Provide the [x, y] coordinate of the cell's center where the given text is located.  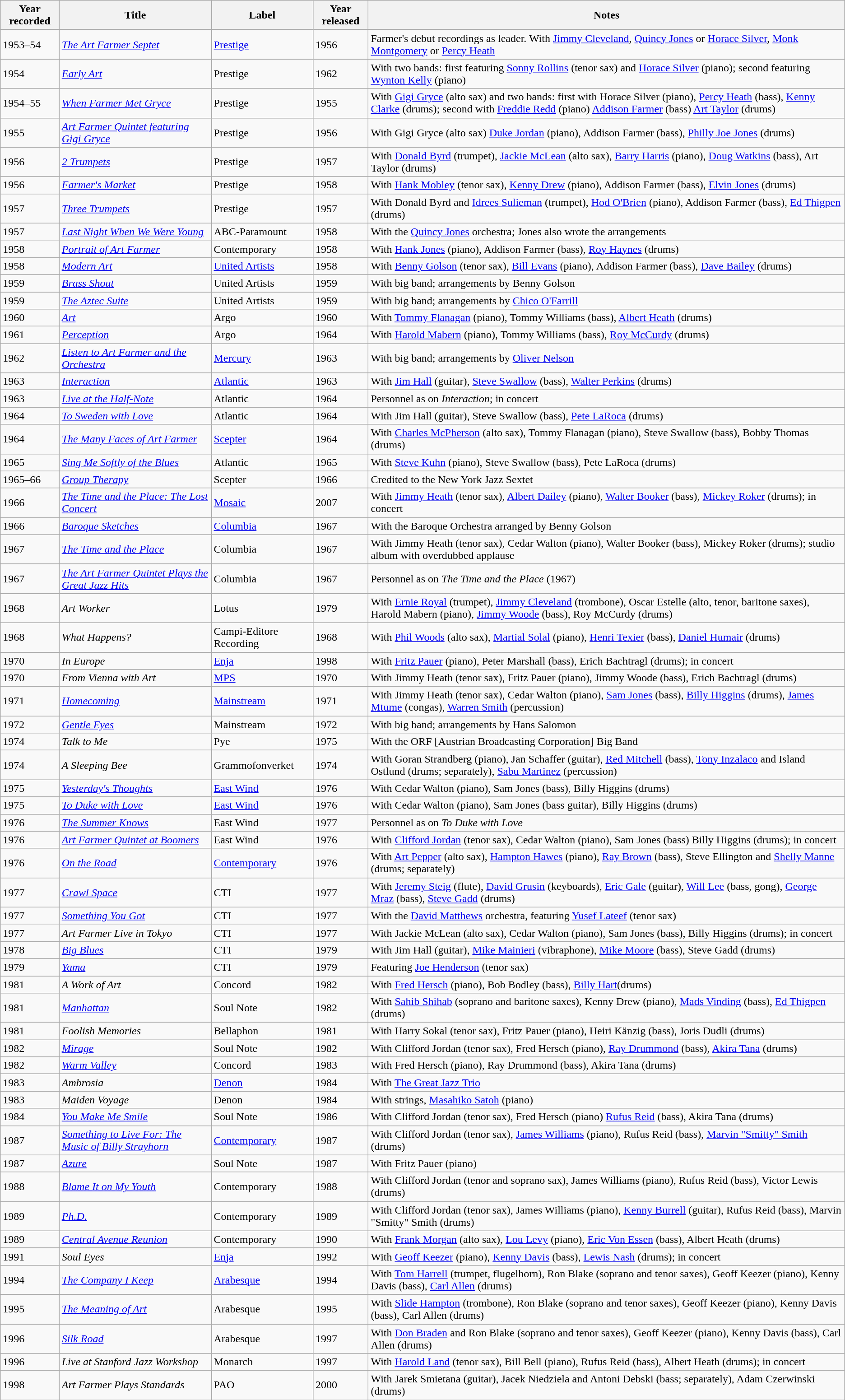
You Make Me Smile [135, 1117]
The Time and the Place: The Lost Concert [135, 503]
Year released [340, 15]
A Work of Art [135, 985]
Credited to the New York Jazz Sextet [607, 479]
Year recorded [30, 15]
To Sweden with Love [135, 416]
In Europe [135, 660]
Perception [135, 335]
Yesterday's Thoughts [135, 788]
With big band; arrangements by Oliver Nelson [607, 358]
Art Farmer Quintet at Boomers [135, 840]
Portrait of Art Farmer [135, 249]
1965–66 [30, 479]
Personnel as on The Time and the Place (1967) [607, 579]
Live at Stanford Jazz Workshop [135, 1362]
1986 [340, 1117]
With Jim Hall (guitar), Steve Swallow (bass), Walter Perkins (drums) [607, 381]
Listen to Art Farmer and the Orchestra [135, 358]
With Sahib Shihab (soprano and baritone saxes), Kenny Drew (piano), Mads Vinding (bass), Ed Thigpen (drums) [607, 1008]
The Art Farmer Quintet Plays the Great Jazz Hits [135, 579]
With Fritz Pauer (piano), Peter Marshall (bass), Erich Bachtragl (drums); in concert [607, 660]
Talk to Me [135, 742]
With Cedar Walton (piano), Sam Jones (bass), Billy Higgins (drums) [607, 788]
With Geoff Keezer (piano), Kenny Davis (bass), Lewis Nash (drums); in concert [607, 1256]
1992 [340, 1256]
Silk Road [135, 1338]
With Jimmy Heath (tenor sax), Albert Dailey (piano), Walter Booker (bass), Mickey Roker (drums); in concert [607, 503]
With the ORF [Austrian Broadcasting Corporation] Big Band [607, 742]
With Steve Kuhn (piano), Steve Swallow (bass), Pete LaRoca (drums) [607, 462]
With Clifford Jordan (tenor sax), Cedar Walton (piano), Sam Jones (bass) Billy Higgins (drums); in concert [607, 840]
Big Blues [135, 950]
Lotus [262, 608]
Label [262, 15]
With Fred Hersch (piano), Bob Bodley (bass), Billy Hart(drums) [607, 985]
Baroque Sketches [135, 526]
Art Worker [135, 608]
With Jimmy Heath (tenor sax), Cedar Walton (piano), Sam Jones (bass), Billy Higgins (drums), James Mtume (congas), Warren Smith (percussion) [607, 702]
With Hank Jones (piano), Addison Farmer (bass), Roy Haynes (drums) [607, 249]
With Harry Sokal (tenor sax), Fritz Pauer (piano), Heiri Känzig (bass), Joris Dudli (drums) [607, 1031]
Live at the Half-Note [135, 399]
Monarch [262, 1362]
Personnel as on To Duke with Love [607, 823]
1961 [30, 335]
With Jackie McLean (alto sax), Cedar Walton (piano), Sam Jones (bass), Billy Higgins (drums); in concert [607, 933]
With the Quincy Jones orchestra; Jones also wrote the arrangements [607, 232]
The Art Farmer Septet [135, 44]
With Fred Hersch (piano), Ray Drummond (bass), Akira Tana (drums) [607, 1065]
With big band; arrangements by Chico O'Farrill [607, 300]
Last Night When We Were Young [135, 232]
Ambrosia [135, 1083]
2007 [340, 503]
With Tommy Flanagan (piano), Tommy Williams (bass), Albert Heath (drums) [607, 318]
From Vienna with Art [135, 678]
Art Farmer Quintet featuring Gigi Gryce [135, 133]
2000 [340, 1385]
With Clifford Jordan (tenor sax), James Williams (piano), Kenny Burrell (guitar), Rufus Reid (bass), Marvin "Smitty" Smith (drums) [607, 1216]
Ph.D. [135, 1216]
With Cedar Walton (piano), Sam Jones (bass guitar), Billy Higgins (drums) [607, 805]
Mercury [262, 358]
With big band; arrangements by Hans Salomon [607, 725]
ABC-Paramount [262, 232]
Azure [135, 1163]
With Clifford Jordan (tenor sax), Fred Hersch (piano) Rufus Reid (bass), Akira Tana (drums) [607, 1117]
1953–54 [30, 44]
PAO [262, 1385]
With Art Pepper (alto sax), Hampton Hawes (piano), Ray Brown (bass), Steve Ellington and Shelly Manne (drums; separately) [607, 863]
With Donald Byrd and Idrees Sulieman (trumpet), Hod O'Brien (piano), Addison Farmer (bass), Ed Thigpen (drums) [607, 209]
Farmer's debut recordings as leader. With Jimmy Cleveland, Quincy Jones or Horace Silver, Monk Montgomery or Percy Heath [607, 44]
A Sleeping Bee [135, 765]
With Gigi Gryce (alto sax) Duke Jordan (piano), Addison Farmer (bass), Philly Joe Jones (drums) [607, 133]
With Donald Byrd (trumpet), Jackie McLean (alto sax), Barry Harris (piano), Doug Watkins (bass), Art Taylor (drums) [607, 162]
What Happens? [135, 637]
With Frank Morgan (alto sax), Lou Levy (piano), Eric Von Essen (bass), Albert Heath (drums) [607, 1239]
The Summer Knows [135, 823]
1978 [30, 950]
Art Farmer Plays Standards [135, 1385]
2 Trumpets [135, 162]
With Clifford Jordan (tenor and soprano sax), James Williams (piano), Rufus Reid (bass), Victor Lewis (drums) [607, 1186]
Bellaphon [262, 1031]
With Charles McPherson (alto sax), Tommy Flanagan (piano), Steve Swallow (bass), Bobby Thomas (drums) [607, 439]
1954 [30, 74]
With the David Matthews orchestra, featuring Yusef Lateef (tenor sax) [607, 916]
Featuring Joe Henderson (tenor sax) [607, 967]
On the Road [135, 863]
Pye [262, 742]
Something to Live For: The Music of Billy Strayhorn [135, 1140]
Gentle Eyes [135, 725]
With Jimmy Heath (tenor sax), Cedar Walton (piano), Walter Booker (bass), Mickey Roker (drums); studio album with overdubbed applause [607, 549]
Grammofonverket [262, 765]
Foolish Memories [135, 1031]
Yama [135, 967]
Soul Eyes [135, 1256]
Warm Valley [135, 1065]
With Harold Mabern (piano), Tommy Williams (bass), Roy McCurdy (drums) [607, 335]
With the Baroque Orchestra arranged by Benny Golson [607, 526]
1990 [340, 1239]
1991 [30, 1256]
With The Great Jazz Trio [607, 1083]
With Harold Land (tenor sax), Bill Bell (piano), Rufus Reid (bass), Albert Heath (drums); in concert [607, 1362]
Early Art [135, 74]
Mirage [135, 1048]
Blame It on My Youth [135, 1186]
With Benny Golson (tenor sax), Bill Evans (piano), Addison Farmer (bass), Dave Bailey (drums) [607, 266]
Art Farmer Live in Tokyo [135, 933]
Art [135, 318]
Manhattan [135, 1008]
Crawl Space [135, 892]
Title [135, 15]
Something You Got [135, 916]
With Tom Harrell (trumpet, flugelhorn), Ron Blake (soprano and tenor saxes), Geoff Keezer (piano), Kenny Davis (bass), Carl Allen (drums) [607, 1279]
With Jeremy Steig (flute), David Grusin (keyboards), Eric Gale (guitar), Will Lee (bass, gong), George Mraz (bass), Steve Gadd (drums) [607, 892]
With Jimmy Heath (tenor sax), Fritz Pauer (piano), Jimmy Woode (bass), Erich Bachtragl (drums) [607, 678]
With strings, Masahiko Satoh (piano) [607, 1100]
With Jim Hall (guitar), Steve Swallow (bass), Pete LaRoca (drums) [607, 416]
To Duke with Love [135, 805]
With Jarek Smietana (guitar), Jacek Niedziela and Antoni Debski (bass; separately), Adam Czerwinski (drums) [607, 1385]
Mosaic [262, 503]
The Company I Keep [135, 1279]
With Clifford Jordan (tenor sax), James Williams (piano), Rufus Reid (bass), Marvin "Smitty" Smith (drums) [607, 1140]
Brass Shout [135, 283]
Farmer's Market [135, 185]
With big band; arrangements by Benny Golson [607, 283]
The Aztec Suite [135, 300]
With two bands: first featuring Sonny Rollins (tenor sax) and Horace Silver (piano); second featuring Wynton Kelly (piano) [607, 74]
Group Therapy [135, 479]
Notes [607, 15]
The Meaning of Art [135, 1309]
MPS [262, 678]
Homecoming [135, 702]
With Don Braden and Ron Blake (soprano and tenor saxes), Geoff Keezer (piano), Kenny Davis (bass), Carl Allen (drums) [607, 1338]
Maiden Voyage [135, 1100]
With Jim Hall (guitar), Mike Mainieri (vibraphone), Mike Moore (bass), Steve Gadd (drums) [607, 950]
Central Avenue Reunion [135, 1239]
With Hank Mobley (tenor sax), Kenny Drew (piano), Addison Farmer (bass), Elvin Jones (drums) [607, 185]
With Clifford Jordan (tenor sax), Fred Hersch (piano), Ray Drummond (bass), Akira Tana (drums) [607, 1048]
When Farmer Met Gryce [135, 103]
Sing Me Softly of the Blues [135, 462]
Campi-Editore Recording [262, 637]
The Time and the Place [135, 549]
With Slide Hampton (trombone), Ron Blake (soprano and tenor saxes), Geoff Keezer (piano), Kenny Davis (bass), Carl Allen (drums) [607, 1309]
Three Trumpets [135, 209]
1954–55 [30, 103]
Interaction [135, 381]
Personnel as on Interaction; in concert [607, 399]
The Many Faces of Art Farmer [135, 439]
With Phil Woods (alto sax), Martial Solal (piano), Henri Texier (bass), Daniel Humair (drums) [607, 637]
Modern Art [135, 266]
With Fritz Pauer (piano) [607, 1163]
